Identify which cell holds the provided text, then report its (X, Y) central coordinate. 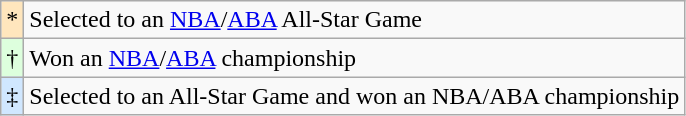
Selected to an NBA/ABA All-Star Game (354, 20)
‡ (12, 96)
Won an NBA/ABA championship (354, 58)
† (12, 58)
* (12, 20)
Selected to an All-Star Game and won an NBA/ABA championship (354, 96)
